Locate the cell with the specified text and output its [X, Y] center coordinate. 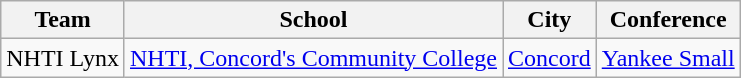
City [549, 20]
NHTI Lynx [63, 58]
Yankee Small [668, 58]
Team [63, 20]
Conference [668, 20]
NHTI, Concord's Community College [313, 58]
School [313, 20]
Concord [549, 58]
